Extract the (X, Y) coordinate from the center of the cell holding the provided text.  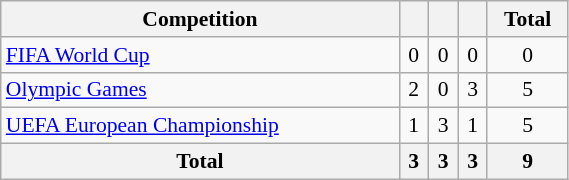
2 (414, 90)
UEFA European Championship (200, 126)
Competition (200, 19)
9 (528, 162)
FIFA World Cup (200, 55)
Olympic Games (200, 90)
